From the cell containing the given text, extract its center point as [x, y] coordinate. 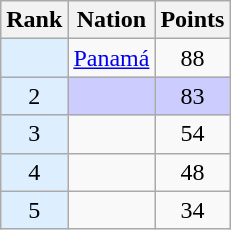
3 [34, 134]
88 [192, 58]
34 [192, 210]
4 [34, 172]
83 [192, 96]
2 [34, 96]
Rank [34, 20]
Panamá [112, 58]
48 [192, 172]
5 [34, 210]
Nation [112, 20]
Points [192, 20]
54 [192, 134]
